Detect which cell encompasses the target text, then output its [x, y] center coordinate. 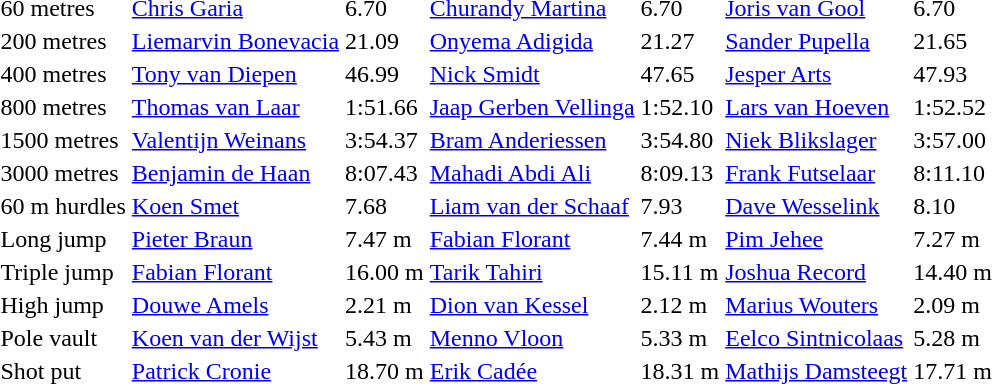
Joshua Record [816, 272]
Koen van der Wijst [235, 338]
Liemarvin Bonevacia [235, 41]
2.12 m [680, 305]
7.93 [680, 206]
Lars van Hoeven [816, 107]
Koen Smet [235, 206]
Niek Blikslager [816, 140]
Frank Futselaar [816, 173]
Pieter Braun [235, 239]
Jaap Gerben Vellinga [532, 107]
Douwe Amels [235, 305]
7.47 m [385, 239]
16.00 m [385, 272]
8:07.43 [385, 173]
5.43 m [385, 338]
Valentijn Weinans [235, 140]
7.68 [385, 206]
Tarik Tahiri [532, 272]
Dave Wesselink [816, 206]
3:54.37 [385, 140]
21.09 [385, 41]
46.99 [385, 74]
3:54.80 [680, 140]
5.33 m [680, 338]
Eelco Sintnicolaas [816, 338]
Pim Jehee [816, 239]
21.27 [680, 41]
Mahadi Abdi Ali [532, 173]
15.11 m [680, 272]
1:51.66 [385, 107]
Dion van Kessel [532, 305]
7.44 m [680, 239]
Onyema Adigida [532, 41]
Jesper Arts [816, 74]
Benjamin de Haan [235, 173]
Bram Anderiessen [532, 140]
Liam van der Schaaf [532, 206]
47.65 [680, 74]
Nick Smidt [532, 74]
Sander Pupella [816, 41]
Marius Wouters [816, 305]
Thomas van Laar [235, 107]
8:09.13 [680, 173]
1:52.10 [680, 107]
Menno Vloon [532, 338]
Tony van Diepen [235, 74]
2.21 m [385, 305]
